Return the (X, Y) coordinate for the center point of the cell that contains the specified text.  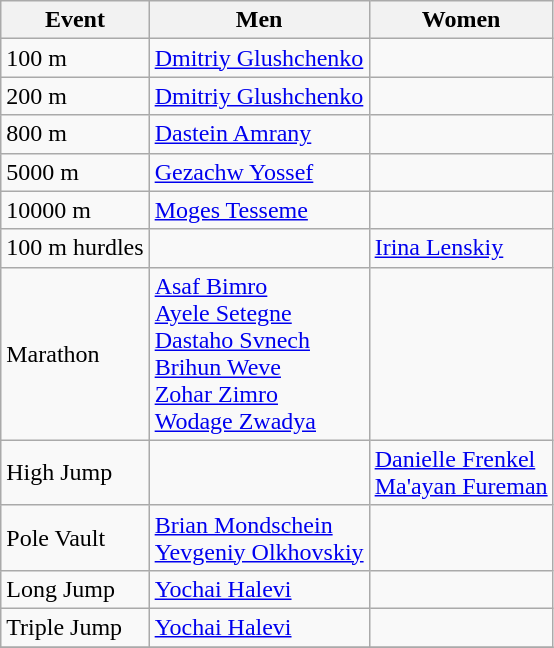
100 m (75, 58)
200 m (75, 96)
Irina Lenskiy (461, 248)
10000 m (75, 210)
Brian Mondschein Yevgeniy Olkhovskiy (259, 538)
Asaf Bimro Ayele Setegne Dastaho Svnech Brihun Weve Zohar Zimro Wodage Zwadya (259, 354)
Danielle Frenkel Ma'ayan Fureman (461, 472)
Women (461, 20)
Men (259, 20)
Dastein Amrany (259, 134)
Moges Tesseme (259, 210)
Long Jump (75, 589)
5000 m (75, 172)
Pole Vault (75, 538)
Marathon (75, 354)
Event (75, 20)
High Jump (75, 472)
Triple Jump (75, 627)
800 m (75, 134)
Gezachw Yossef (259, 172)
100 m hurdles (75, 248)
